Provide the (x, y) coordinate of the cell's center where the given text is located.  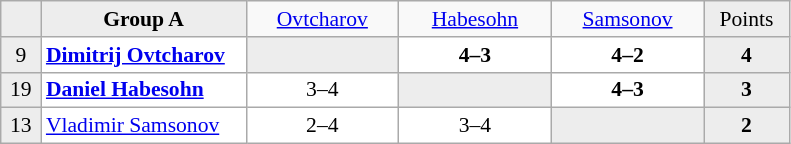
9 (21, 55)
Points (746, 19)
Ovtcharov (322, 19)
Daniel Habesohn (144, 90)
2–4 (322, 126)
Dimitrij Ovtcharov (144, 55)
13 (21, 126)
Samsonov (628, 19)
Vladimir Samsonov (144, 126)
4 (746, 55)
19 (21, 90)
Group A (144, 19)
3 (746, 90)
4–2 (628, 55)
2 (746, 126)
Habesohn (476, 19)
